Scan for the cell matching the given text and deliver its [x, y] coordinate at center. 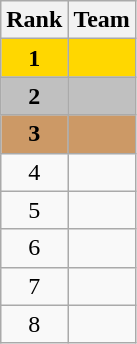
2 [34, 96]
4 [34, 172]
Team [102, 20]
3 [34, 134]
6 [34, 248]
7 [34, 286]
Rank [34, 20]
5 [34, 210]
8 [34, 324]
1 [34, 58]
